Determine the [X, Y] coordinate at the center of the cell enclosing the given text.  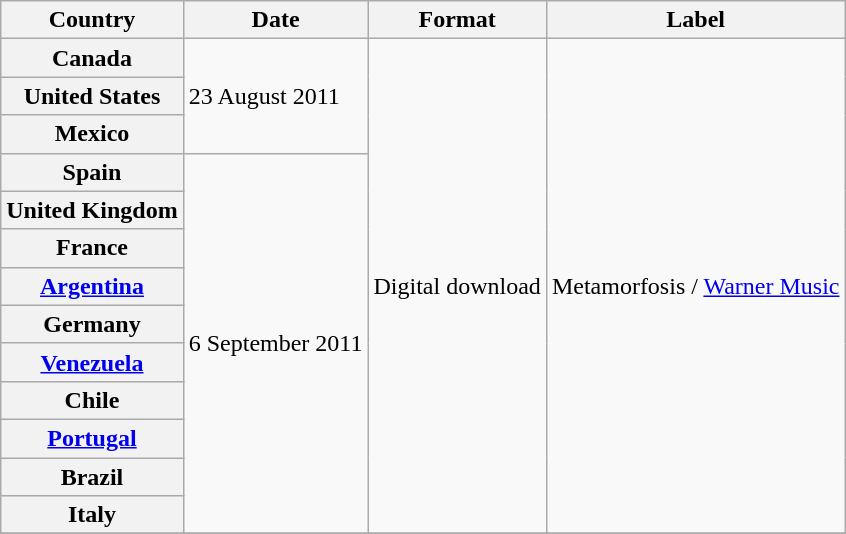
Italy [92, 515]
23 August 2011 [276, 96]
Date [276, 20]
Venezuela [92, 362]
Chile [92, 400]
Digital download [457, 286]
Argentina [92, 286]
6 September 2011 [276, 344]
Format [457, 20]
Brazil [92, 477]
Country [92, 20]
Mexico [92, 134]
Germany [92, 324]
Canada [92, 58]
Label [696, 20]
Spain [92, 172]
United Kingdom [92, 210]
France [92, 248]
United States [92, 96]
Metamorfosis / Warner Music [696, 286]
Portugal [92, 438]
